For the text-containing cell, return its midpoint in (x, y) coordinate format. 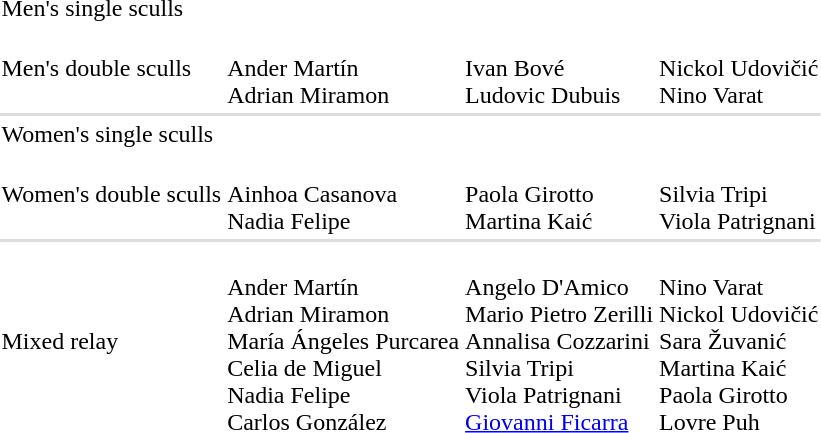
Paola GirottoMartina Kaić (560, 194)
Men's double sculls (112, 68)
Nickol UdovičićNino Varat (739, 68)
Women's single sculls (112, 134)
Silvia TripiViola Patrignani (739, 194)
Ivan BovéLudovic Dubuis (560, 68)
Ander MartínAdrian Miramon (344, 68)
Women's double sculls (112, 194)
Ainhoa CasanovaNadia Felipe (344, 194)
